Return the [x, y] coordinate for the center point of the cell that contains the specified text.  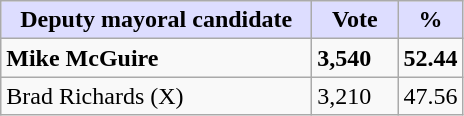
Deputy mayoral candidate [156, 20]
47.56 [430, 96]
Brad Richards (X) [156, 96]
Vote [355, 20]
52.44 [430, 58]
% [430, 20]
3,540 [355, 58]
Mike McGuire [156, 58]
3,210 [355, 96]
